For the text-containing cell, return its midpoint in (X, Y) coordinate format. 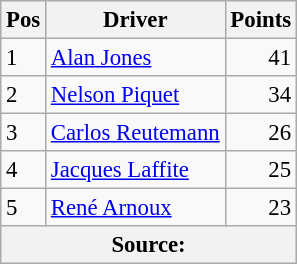
2 (24, 95)
23 (260, 208)
26 (260, 133)
5 (24, 208)
René Arnoux (136, 208)
Jacques Laffite (136, 170)
Driver (136, 20)
Alan Jones (136, 58)
3 (24, 133)
Pos (24, 20)
Source: (149, 245)
1 (24, 58)
4 (24, 170)
Points (260, 20)
Carlos Reutemann (136, 133)
Nelson Piquet (136, 95)
25 (260, 170)
34 (260, 95)
41 (260, 58)
